From the cell containing the given text, extract its center point as (x, y) coordinate. 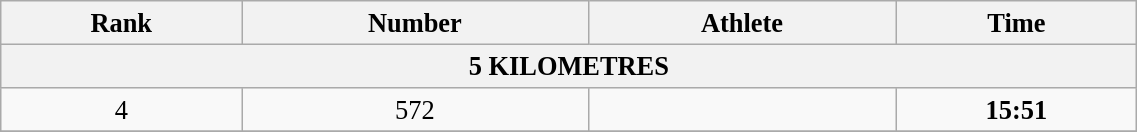
572 (415, 109)
Athlete (742, 22)
5 KILOMETRES (569, 66)
Rank (122, 22)
4 (122, 109)
Time (1016, 22)
15:51 (1016, 109)
Number (415, 22)
